Find where the given text appears and provide that cell's center as (X, Y) coordinate. 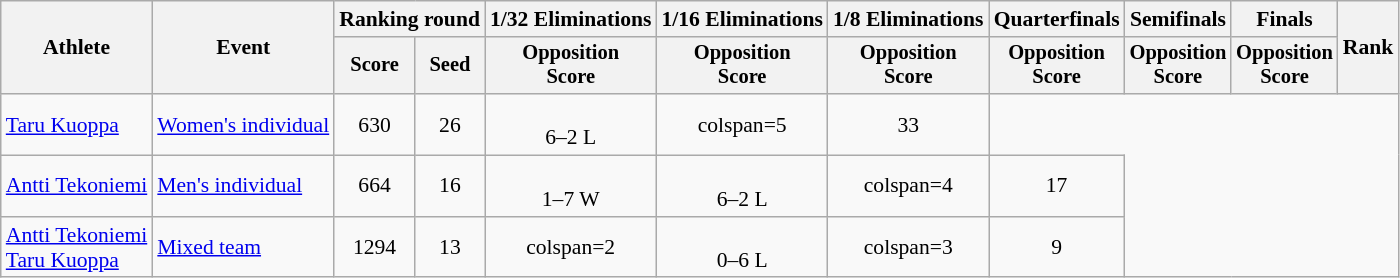
Ranking round (410, 19)
Taru Kuoppa (77, 124)
Semifinals (1178, 19)
664 (374, 186)
17 (1057, 186)
9 (1057, 248)
Event (243, 48)
0–6 L (742, 248)
colspan=3 (908, 248)
33 (908, 124)
Seed (450, 66)
Finals (1284, 19)
1/8 Eliminations (908, 19)
Rank (1368, 48)
Antti Tekoniemi (77, 186)
13 (450, 248)
1294 (374, 248)
colspan=4 (908, 186)
Athlete (77, 48)
630 (374, 124)
colspan=5 (742, 124)
1–7 W (570, 186)
Women's individual (243, 124)
Mixed team (243, 248)
26 (450, 124)
Antti TekoniemiTaru Kuoppa (77, 248)
Men's individual (243, 186)
1/16 Eliminations (742, 19)
Quarterfinals (1057, 19)
16 (450, 186)
1/32 Eliminations (570, 19)
Score (374, 66)
colspan=2 (570, 248)
